Detect which cell encompasses the target text, then output its (X, Y) center coordinate. 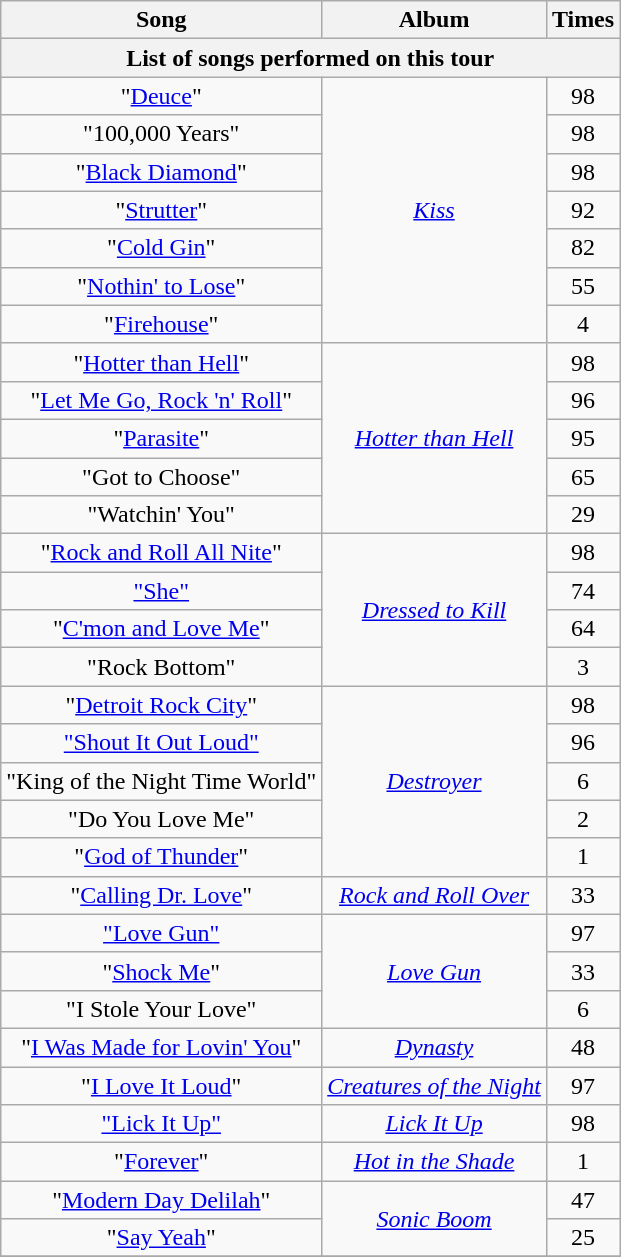
"Hotter than Hell" (162, 362)
47 (582, 1200)
"Shout It Out Loud" (162, 743)
Times (582, 20)
"Nothin' to Lose" (162, 286)
"I Stole Your Love" (162, 1009)
"C'mon and Love Me" (162, 629)
Dynasty (434, 1047)
Hotter than Hell (434, 438)
Lick It Up (434, 1124)
3 (582, 667)
92 (582, 210)
Song (162, 20)
48 (582, 1047)
"Cold Gin" (162, 248)
"Do You Love Me" (162, 819)
65 (582, 477)
Creatures of the Night (434, 1085)
"Deuce" (162, 96)
95 (582, 438)
"God of Thunder" (162, 857)
Love Gun (434, 971)
"Lick It Up" (162, 1124)
"Calling Dr. Love" (162, 895)
55 (582, 286)
Rock and Roll Over (434, 895)
"Black Diamond" (162, 172)
List of songs performed on this tour (310, 58)
"Let Me Go, Rock 'n' Roll" (162, 400)
"Rock and Roll All Nite" (162, 553)
Hot in the Shade (434, 1162)
25 (582, 1238)
Sonic Boom (434, 1219)
Dressed to Kill (434, 610)
Kiss (434, 210)
"Parasite" (162, 438)
Album (434, 20)
"Modern Day Delilah" (162, 1200)
74 (582, 591)
82 (582, 248)
"Forever" (162, 1162)
"Rock Bottom" (162, 667)
4 (582, 324)
64 (582, 629)
"Shock Me" (162, 971)
"Detroit Rock City" (162, 705)
Destroyer (434, 781)
"She" (162, 591)
"100,000 Years" (162, 134)
"Got to Choose" (162, 477)
"Strutter" (162, 210)
"King of the Night Time World" (162, 781)
"Love Gun" (162, 933)
"I Love It Loud" (162, 1085)
"Watchin' You" (162, 515)
"Say Yeah" (162, 1238)
"Firehouse" (162, 324)
"I Was Made for Lovin' You" (162, 1047)
2 (582, 819)
29 (582, 515)
